For the text-containing cell, return its midpoint in (x, y) coordinate format. 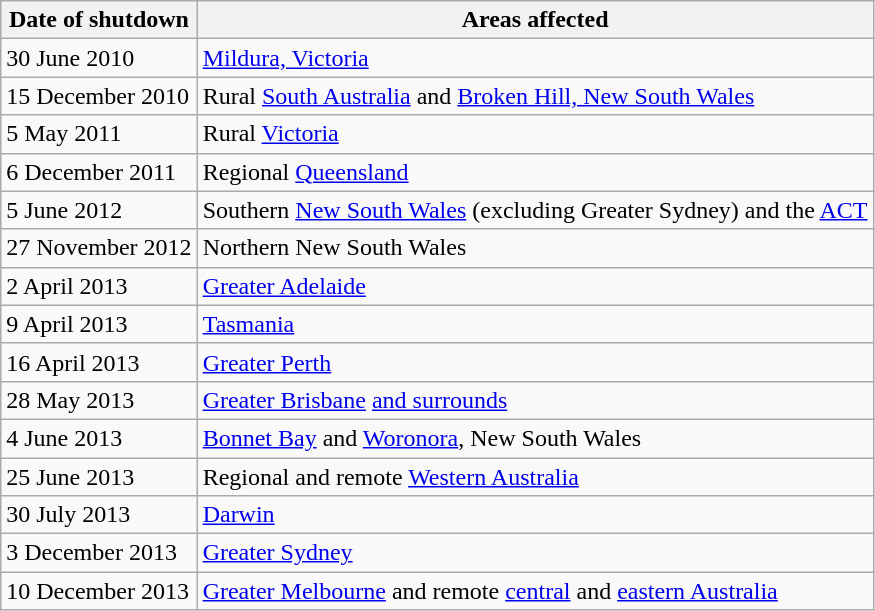
5 June 2012 (99, 210)
2 April 2013 (99, 286)
Mildura, Victoria (535, 58)
30 July 2013 (99, 515)
25 June 2013 (99, 477)
Areas affected (535, 20)
6 December 2011 (99, 172)
Regional and remote Western Australia (535, 477)
Greater Sydney (535, 553)
Greater Brisbane and surrounds (535, 400)
4 June 2013 (99, 438)
Rural Victoria (535, 134)
Bonnet Bay and Woronora, New South Wales (535, 438)
Tasmania (535, 324)
Darwin (535, 515)
10 December 2013 (99, 591)
9 April 2013 (99, 324)
Rural South Australia and Broken Hill, New South Wales (535, 96)
Date of shutdown (99, 20)
28 May 2013 (99, 400)
5 May 2011 (99, 134)
30 June 2010 (99, 58)
16 April 2013 (99, 362)
Greater Adelaide (535, 286)
27 November 2012 (99, 248)
Greater Perth (535, 362)
Regional Queensland (535, 172)
3 December 2013 (99, 553)
Greater Melbourne and remote central and eastern Australia (535, 591)
Northern New South Wales (535, 248)
Southern New South Wales (excluding Greater Sydney) and the ACT (535, 210)
15 December 2010 (99, 96)
